From the cell containing the given text, extract its center point as [x, y] coordinate. 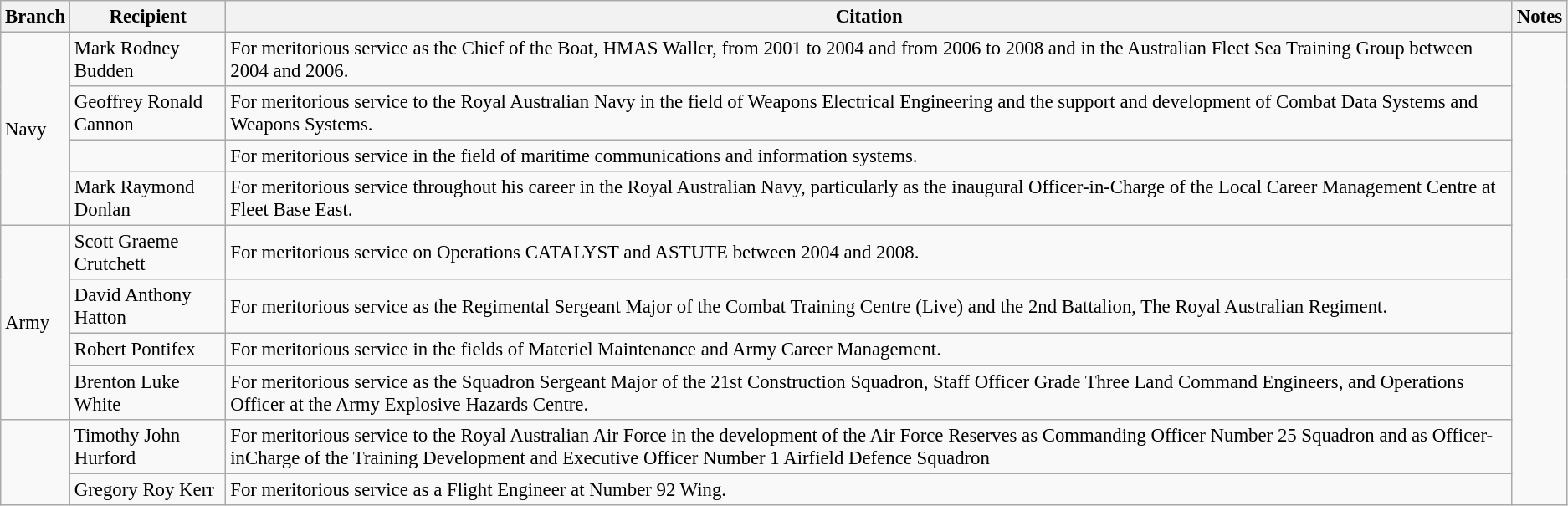
For meritorious service as the Regimental Sergeant Major of the Combat Training Centre (Live) and the 2nd Battalion, The Royal Australian Regiment. [869, 306]
Army [35, 323]
For meritorious service on Operations CATALYST and ASTUTE between 2004 and 2008. [869, 253]
For meritorious service in the field of maritime communications and information systems. [869, 156]
Gregory Roy Kerr [148, 489]
For meritorious service as a Flight Engineer at Number 92 Wing. [869, 489]
Navy [35, 129]
Geoffrey Ronald Cannon [148, 114]
For meritorious service in the fields of Materiel Maintenance and Army Career Management. [869, 350]
Branch [35, 17]
Mark Rodney Budden [148, 60]
Notes [1540, 17]
Brenton Luke White [148, 393]
Recipient [148, 17]
David Anthony Hatton [148, 306]
Citation [869, 17]
Robert Pontifex [148, 350]
Mark Raymond Donlan [148, 199]
Scott Graeme Crutchett [148, 253]
Timothy John Hurford [148, 447]
